Locate the cell with the specified text and output its (X, Y) center coordinate. 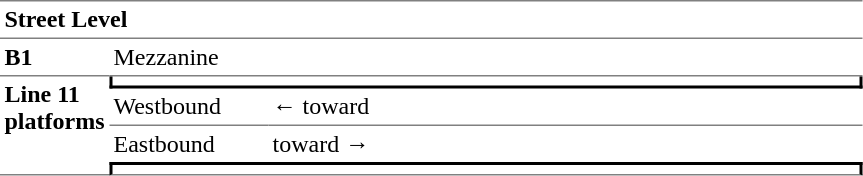
Line 11 platforms (54, 126)
toward → (565, 144)
← toward (565, 107)
Westbound (188, 107)
Street Level (431, 20)
B1 (54, 58)
Mezzanine (486, 58)
Eastbound (188, 144)
